From the cell containing the given text, extract its center point as [x, y] coordinate. 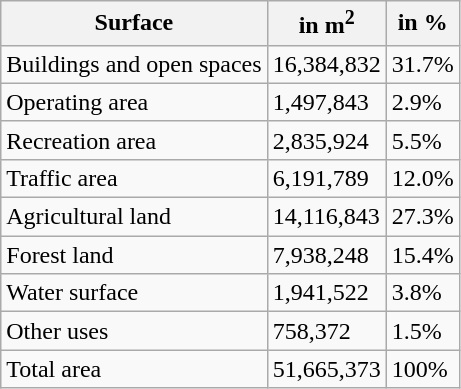
in m2 [326, 24]
Other uses [134, 331]
Operating area [134, 102]
15.4% [422, 255]
16,384,832 [326, 64]
Buildings and open spaces [134, 64]
758,372 [326, 331]
3.8% [422, 293]
1.5% [422, 331]
1,497,843 [326, 102]
100% [422, 369]
12.0% [422, 178]
31.7% [422, 64]
Traffic area [134, 178]
51,665,373 [326, 369]
Recreation area [134, 140]
1,941,522 [326, 293]
Surface [134, 24]
6,191,789 [326, 178]
5.5% [422, 140]
14,116,843 [326, 217]
2,835,924 [326, 140]
Forest land [134, 255]
in % [422, 24]
2.9% [422, 102]
7,938,248 [326, 255]
Total area [134, 369]
Water surface [134, 293]
27.3% [422, 217]
Agricultural land [134, 217]
